Find where the given text appears and provide that cell's center as [X, Y] coordinate. 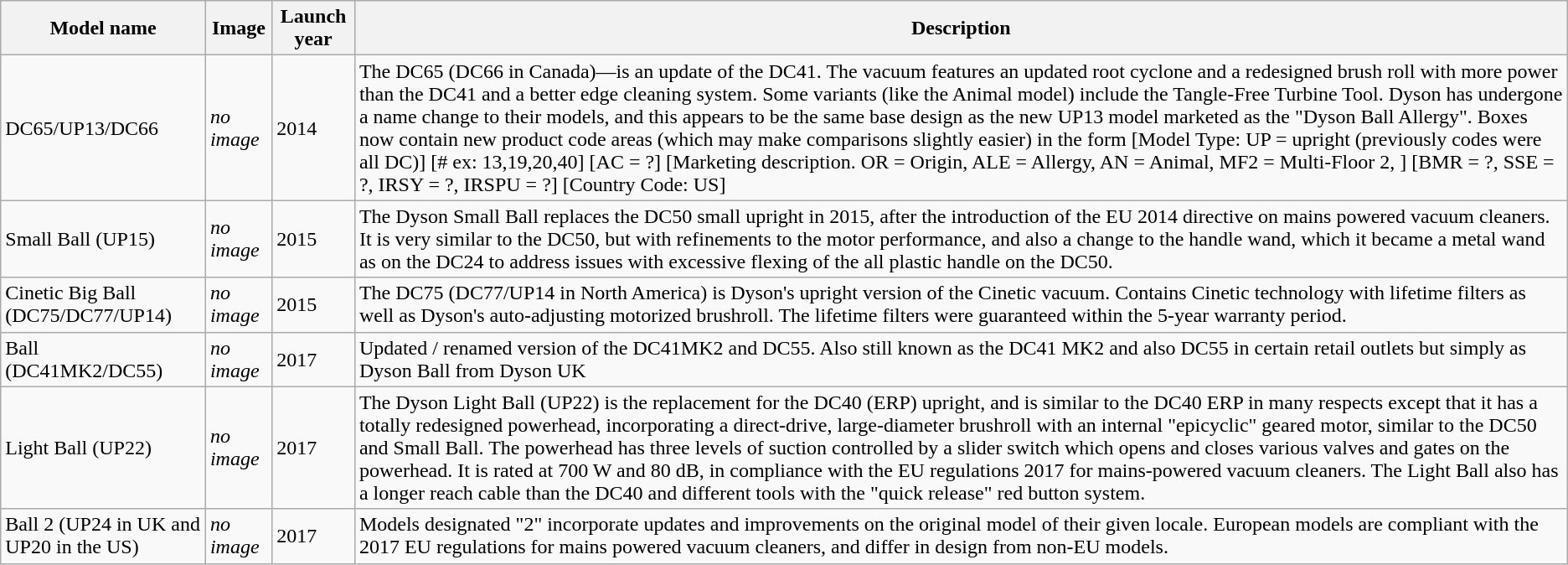
2014 [313, 127]
Launch year [313, 29]
Small Ball (UP15) [104, 239]
Cinetic Big Ball (DC75/DC77/UP14) [104, 305]
Image [238, 29]
Ball (DC41MK2/DC55) [104, 359]
Description [961, 29]
DC65/UP13/DC66 [104, 127]
Light Ball (UP22) [104, 448]
Model name [104, 29]
Ball 2 (UP24 in UK and UP20 in the US) [104, 536]
